Capture the cell that displays the provided text and extract its (x, y) central coordinate. 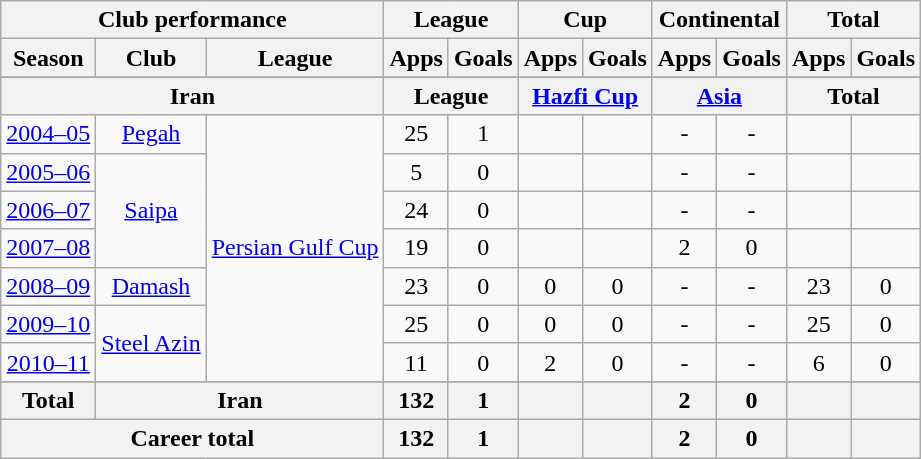
Hazfi Cup (585, 96)
11 (416, 362)
2005–06 (48, 172)
2008–09 (48, 286)
6 (818, 362)
Continental (719, 20)
Asia (719, 96)
2006–07 (48, 210)
Steel Azin (151, 343)
Cup (585, 20)
2010–11 (48, 362)
19 (416, 248)
2009–10 (48, 324)
Pegah (151, 134)
Damash (151, 286)
5 (416, 172)
Saipa (151, 210)
Club performance (192, 20)
Season (48, 58)
2004–05 (48, 134)
Club (151, 58)
Career total (192, 438)
24 (416, 210)
Persian Gulf Cup (295, 248)
2007–08 (48, 248)
